Return [X, Y] of the center of cell containing provided text 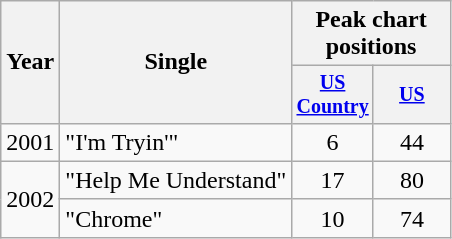
44 [412, 142]
10 [333, 218]
74 [412, 218]
2001 [30, 142]
"I'm Tryin'" [176, 142]
80 [412, 180]
Peak chartpositions [372, 34]
"Chrome" [176, 218]
"Help Me Understand" [176, 180]
Year [30, 62]
US Country [333, 94]
2002 [30, 199]
Single [176, 62]
17 [333, 180]
US [412, 94]
6 [333, 142]
